Return (x, y) of the center of cell containing provided text 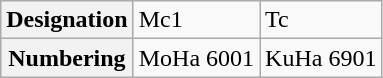
Designation (67, 20)
KuHa 6901 (321, 58)
Tc (321, 20)
MoHa 6001 (196, 58)
Mc1 (196, 20)
Numbering (67, 58)
